Return [x, y] of the center of cell containing provided text 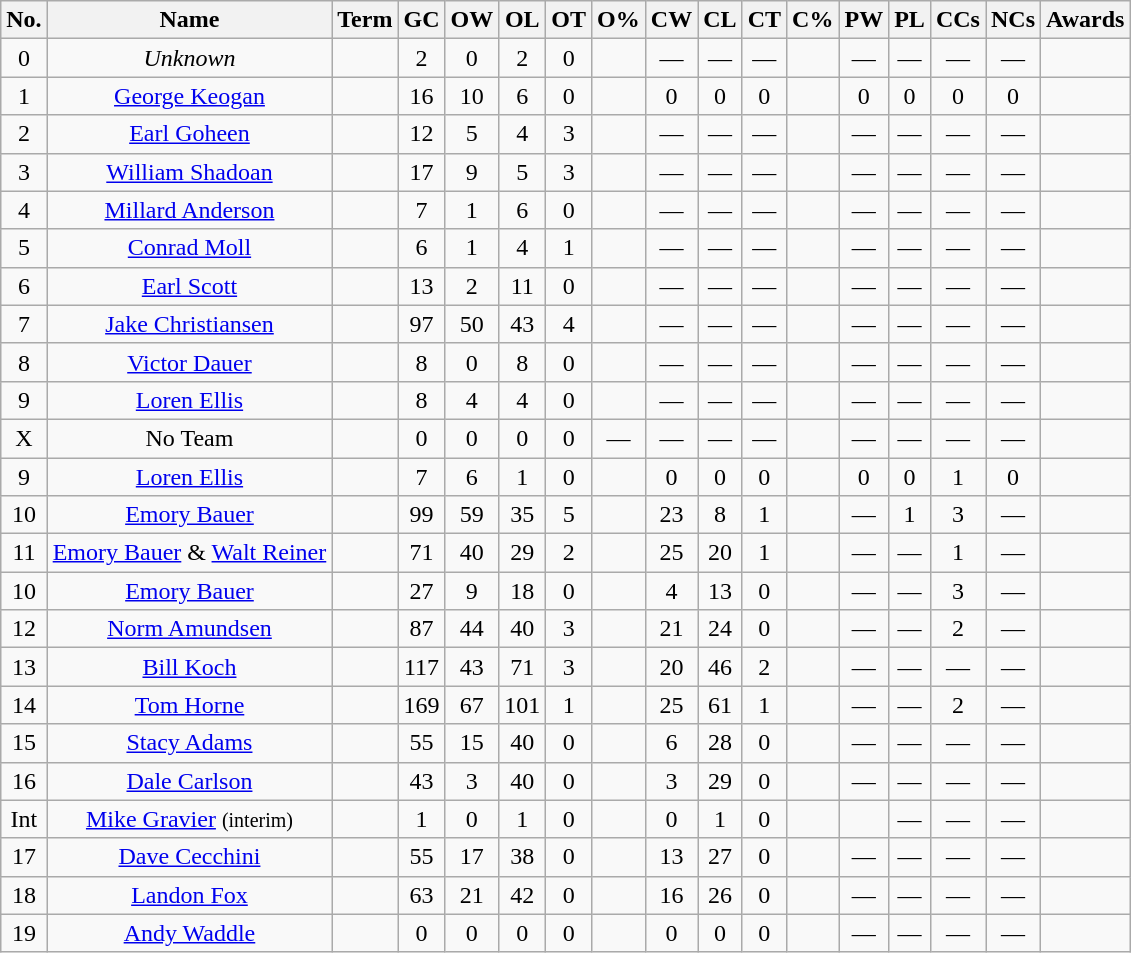
59 [472, 515]
Landon Fox [190, 895]
C% [813, 20]
PW [864, 20]
Term [365, 20]
Stacy Adams [190, 743]
Millard Anderson [190, 210]
Norm Amundsen [190, 629]
24 [720, 629]
Name [190, 20]
Earl Goheen [190, 134]
George Keogan [190, 96]
William Shadoan [190, 172]
87 [422, 629]
99 [422, 515]
Bill Koch [190, 667]
O% [619, 20]
X [24, 438]
46 [720, 667]
No. [24, 20]
Int [24, 819]
23 [671, 515]
38 [522, 857]
50 [472, 324]
Conrad Moll [190, 248]
Andy Waddle [190, 933]
Dave Cecchini [190, 857]
CW [671, 20]
14 [24, 705]
117 [422, 667]
OL [522, 20]
OW [472, 20]
OT [569, 20]
42 [522, 895]
61 [720, 705]
Mike Gravier (interim) [190, 819]
169 [422, 705]
Victor Dauer [190, 362]
101 [522, 705]
67 [472, 705]
NCs [1014, 20]
Tom Horne [190, 705]
63 [422, 895]
35 [522, 515]
CCs [958, 20]
CT [764, 20]
PL [910, 20]
28 [720, 743]
Unknown [190, 58]
19 [24, 933]
Dale Carlson [190, 781]
GC [422, 20]
26 [720, 895]
Earl Scott [190, 286]
97 [422, 324]
No Team [190, 438]
Jake Christiansen [190, 324]
44 [472, 629]
CL [720, 20]
Emory Bauer & Walt Reiner [190, 553]
Awards [1086, 20]
